Return the (X, Y) coordinate for the center point of the cell that contains the specified text.  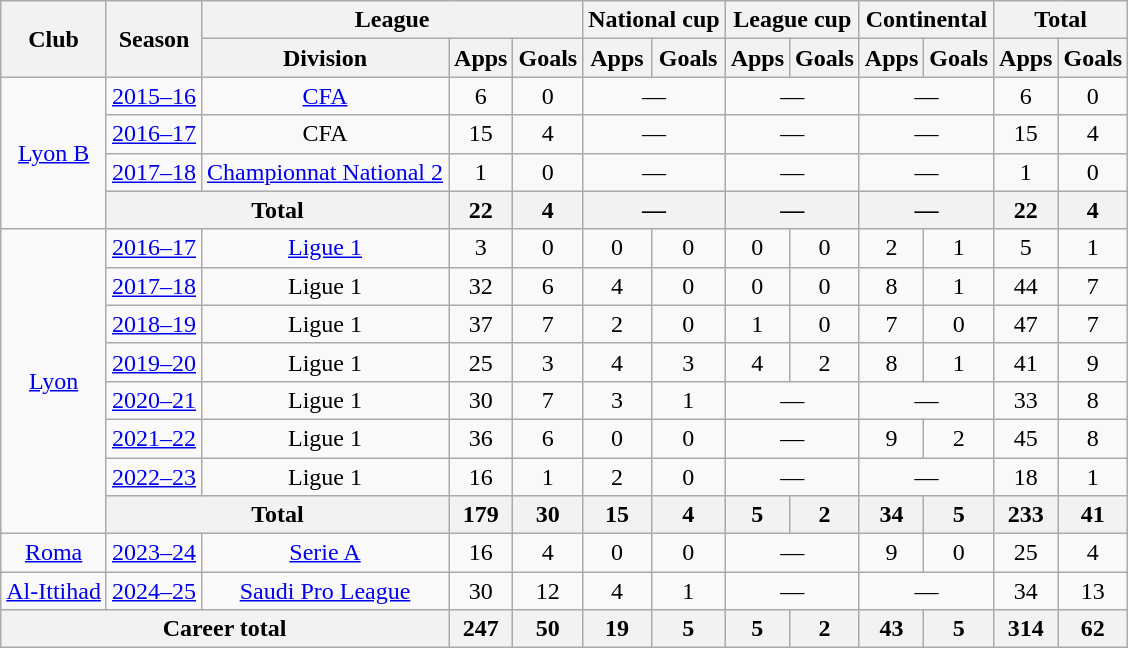
2022–23 (154, 477)
League (392, 20)
43 (891, 629)
233 (1026, 515)
314 (1026, 629)
36 (481, 438)
Season (154, 39)
2018–19 (154, 324)
33 (1026, 400)
2019–20 (154, 362)
2015–16 (154, 96)
2024–25 (154, 591)
Championnat National 2 (326, 172)
13 (1093, 591)
Saudi Pro League (326, 591)
Career total (225, 629)
19 (617, 629)
National cup (654, 20)
Serie A (326, 553)
44 (1026, 286)
18 (1026, 477)
2023–24 (154, 553)
50 (548, 629)
37 (481, 324)
Al-Ittihad (54, 591)
45 (1026, 438)
Continental (926, 20)
47 (1026, 324)
179 (481, 515)
2020–21 (154, 400)
Division (326, 58)
League cup (792, 20)
Club (54, 39)
Lyon (54, 381)
247 (481, 629)
2021–22 (154, 438)
62 (1093, 629)
Lyon B (54, 153)
32 (481, 286)
Roma (54, 553)
12 (548, 591)
